Find where the given text appears and provide that cell's center as (X, Y) coordinate. 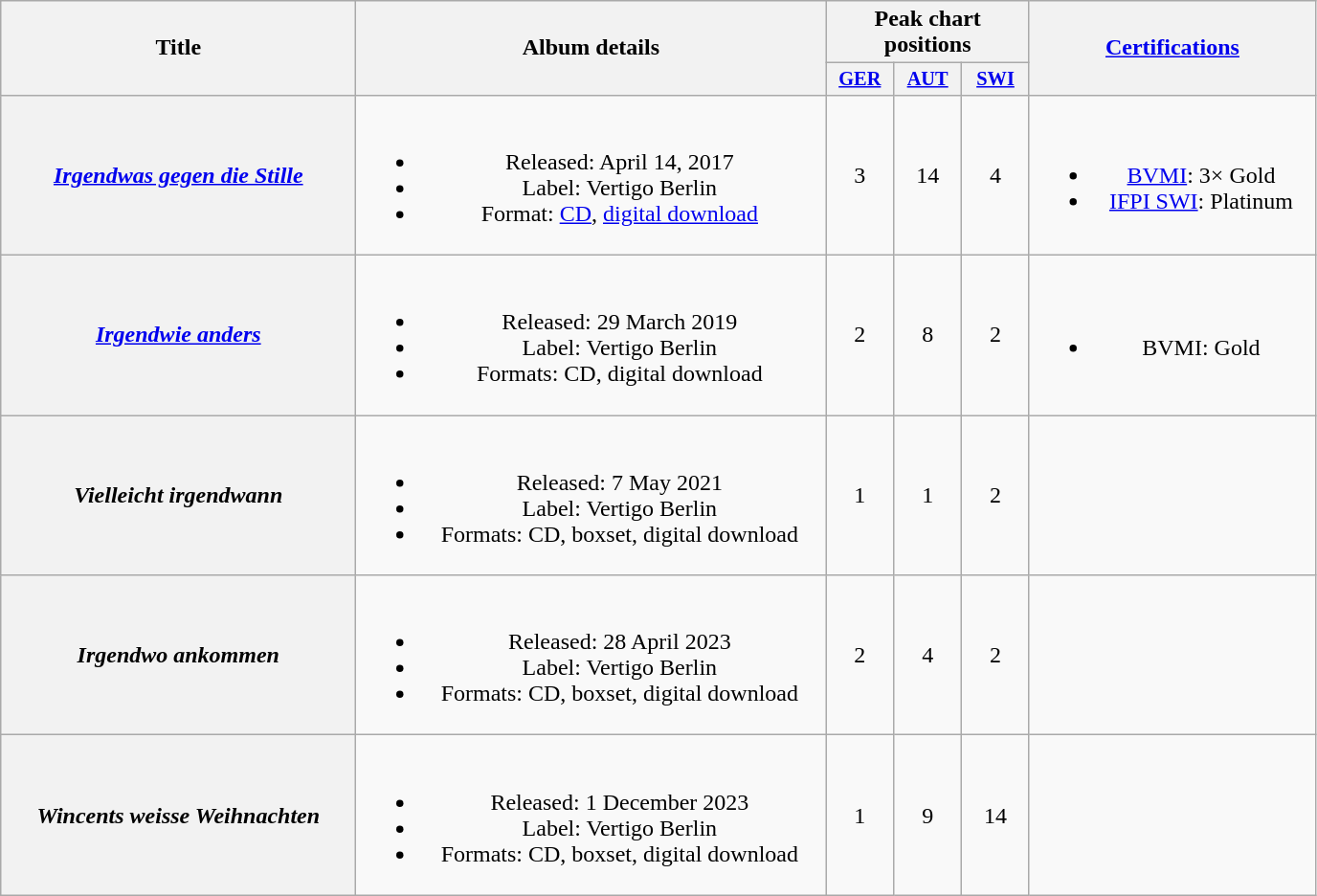
8 (928, 335)
Released: 28 April 2023Label: Vertigo BerlinFormats: CD, boxset, digital download (592, 655)
3 (859, 174)
Title (178, 48)
Released: 7 May 2021Label: Vertigo BerlinFormats: CD, boxset, digital download (592, 496)
GER (859, 79)
Peak chart positions (928, 33)
Album details (592, 48)
SWI (995, 79)
Irgendwie anders (178, 335)
Irgendwas gegen die Stille (178, 174)
Released: 29 March 2019Label: Vertigo BerlinFormats: CD, digital download (592, 335)
BVMI: 3× GoldIFPI SWI: Platinum (1172, 174)
Vielleicht irgendwann (178, 496)
Released: April 14, 2017Label: Vertigo BerlinFormat: CD, digital download (592, 174)
Irgendwo ankommen (178, 655)
Wincents weisse Weihnachten (178, 816)
9 (928, 816)
AUT (928, 79)
Released: 1 December 2023Label: Vertigo BerlinFormats: CD, boxset, digital download (592, 816)
BVMI: Gold (1172, 335)
Certifications (1172, 48)
